Output the [x, y] coordinate of the center of the cell containing the given text.  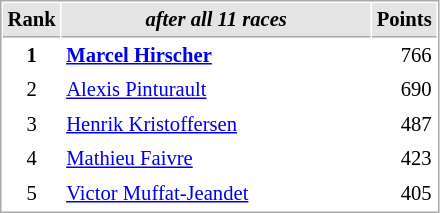
Marcel Hirscher [216, 56]
Points [404, 20]
487 [404, 124]
Alexis Pinturault [216, 90]
Henrik Kristoffersen [216, 124]
Rank [32, 20]
Mathieu Faivre [216, 158]
4 [32, 158]
405 [404, 194]
after all 11 races [216, 20]
766 [404, 56]
2 [32, 90]
3 [32, 124]
1 [32, 56]
423 [404, 158]
Victor Muffat-Jeandet [216, 194]
5 [32, 194]
690 [404, 90]
